Output the (x, y) coordinate of the center of the cell containing the given text.  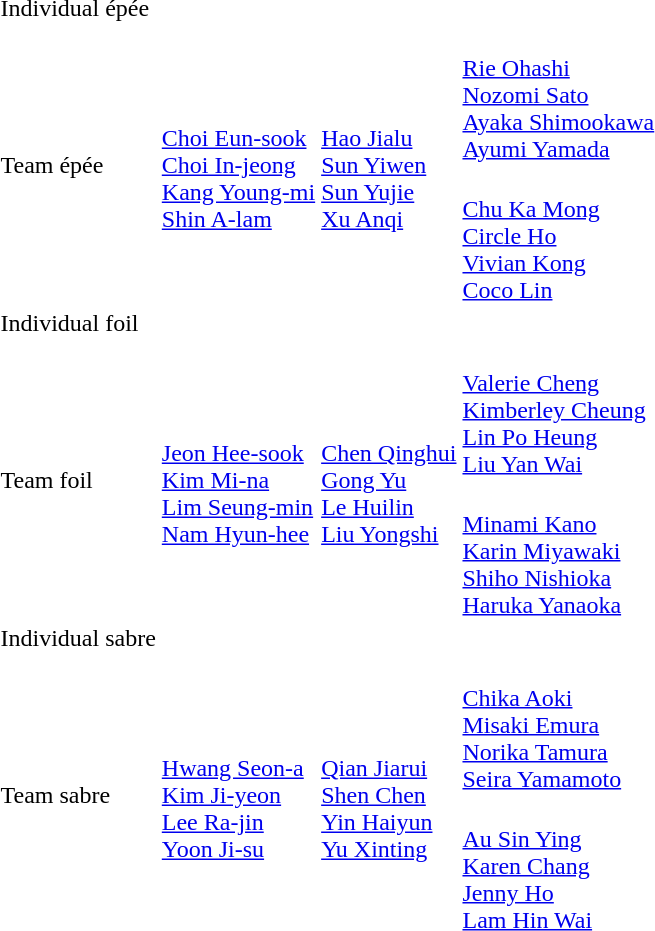
Chen QinghuiGong YuLe HuilinLiu Yongshi (389, 480)
Hao JialuSun YiwenSun YujieXu Anqi (389, 166)
Choi Eun-sookChoi In-jeongKang Young-miShin A-lam (238, 166)
Jeon Hee-sookKim Mi-naLim Seung-minNam Hyun-hee (238, 480)
